Determine the [x, y] coordinate at the center of the cell enclosing the given text.  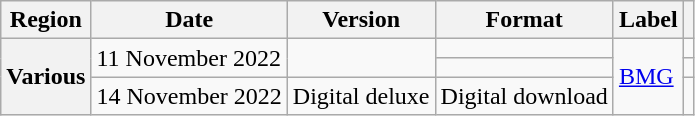
11 November 2022 [189, 58]
Region [46, 20]
BMG [648, 77]
Date [189, 20]
Digital deluxe [361, 96]
Label [648, 20]
Digital download [524, 96]
Format [524, 20]
Various [46, 77]
14 November 2022 [189, 96]
Version [361, 20]
